Scan for the cell matching the given text and deliver its [x, y] coordinate at center. 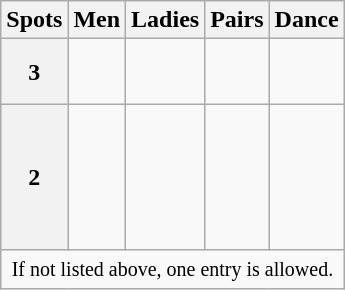
Pairs [237, 20]
Men [97, 20]
If not listed above, one entry is allowed. [172, 269]
Ladies [166, 20]
Spots [34, 20]
Dance [306, 20]
3 [34, 72]
2 [34, 177]
